Return (x, y) of the center of cell containing provided text 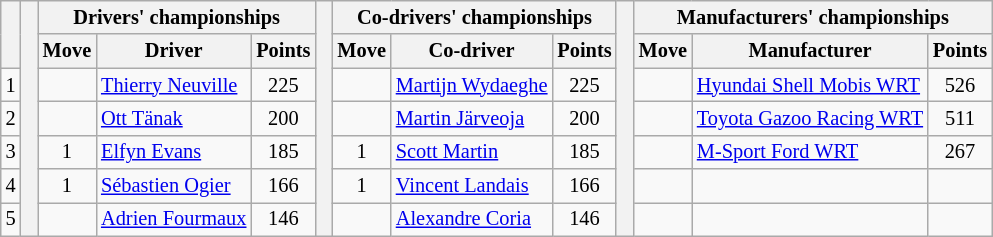
Driver (174, 51)
Martin Järveoja (472, 118)
Co-driver (472, 51)
267 (960, 152)
2 (11, 118)
Drivers' championships (177, 17)
Thierry Neuville (174, 85)
511 (960, 118)
Manufacturers' championships (813, 17)
Elfyn Evans (174, 152)
Manufacturer (810, 51)
Vincent Landais (472, 186)
Adrien Fourmaux (174, 219)
Martijn Wydaeghe (472, 85)
Hyundai Shell Mobis WRT (810, 85)
Sébastien Ogier (174, 186)
Toyota Gazoo Racing WRT (810, 118)
M-Sport Ford WRT (810, 152)
526 (960, 85)
5 (11, 219)
Alexandre Coria (472, 219)
Ott Tänak (174, 118)
Co-drivers' championships (475, 17)
3 (11, 152)
4 (11, 186)
Scott Martin (472, 152)
